Extract the (x, y) coordinate from the center of the cell holding the provided text.  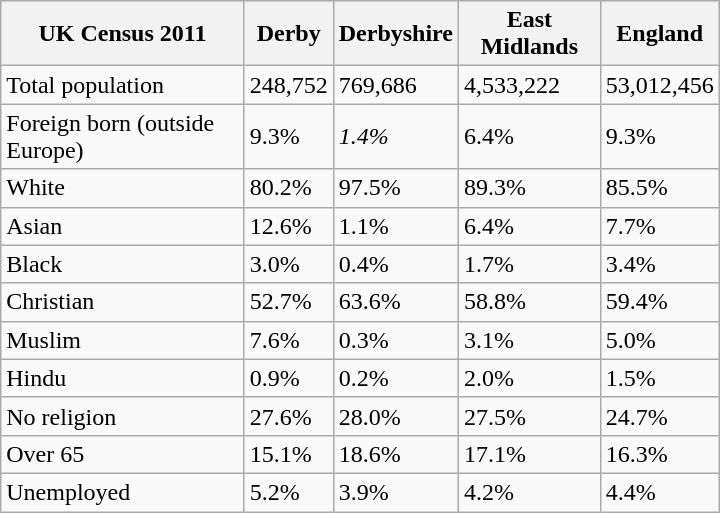
97.5% (396, 188)
2.0% (529, 378)
27.6% (288, 416)
4.4% (660, 492)
White (122, 188)
769,686 (396, 85)
7.6% (288, 340)
1.1% (396, 226)
28.0% (396, 416)
52.7% (288, 302)
85.5% (660, 188)
12.6% (288, 226)
5.0% (660, 340)
16.3% (660, 454)
53,012,456 (660, 85)
248,752 (288, 85)
Asian (122, 226)
59.4% (660, 302)
1.4% (396, 136)
4.2% (529, 492)
East Midlands (529, 34)
15.1% (288, 454)
Hindu (122, 378)
Unemployed (122, 492)
17.1% (529, 454)
89.3% (529, 188)
63.6% (396, 302)
0.4% (396, 264)
Black (122, 264)
No religion (122, 416)
3.1% (529, 340)
Derbyshire (396, 34)
4,533,222 (529, 85)
3.0% (288, 264)
1.7% (529, 264)
England (660, 34)
0.2% (396, 378)
3.4% (660, 264)
24.7% (660, 416)
80.2% (288, 188)
Christian (122, 302)
0.9% (288, 378)
3.9% (396, 492)
Muslim (122, 340)
Over 65 (122, 454)
5.2% (288, 492)
Total population (122, 85)
18.6% (396, 454)
UK Census 2011 (122, 34)
0.3% (396, 340)
1.5% (660, 378)
27.5% (529, 416)
Foreign born (outside Europe) (122, 136)
Derby (288, 34)
58.8% (529, 302)
7.7% (660, 226)
